Find where the given text appears and provide that cell's center as (X, Y) coordinate. 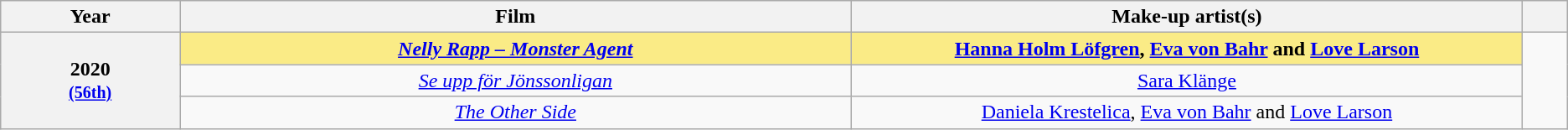
Se upp för Jönssonligan (515, 81)
Sara Klänge (1187, 81)
Daniela Krestelica, Eva von Bahr and Love Larson (1187, 112)
Make-up artist(s) (1187, 17)
Nelly Rapp – Monster Agent (515, 49)
Year (90, 17)
Hanna Holm Löfgren, Eva von Bahr and Love Larson (1187, 49)
The Other Side (515, 112)
2020(56th) (90, 81)
Film (515, 17)
